Locate the cell with the specified text and output its [x, y] center coordinate. 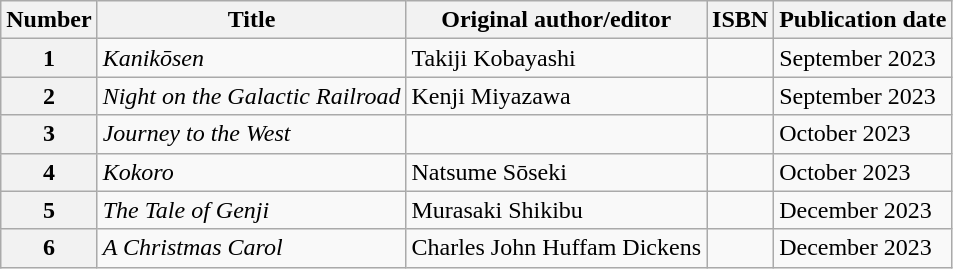
ISBN [740, 20]
Publication date [863, 20]
Number [49, 20]
Takiji Kobayashi [556, 58]
2 [49, 96]
Original author/editor [556, 20]
5 [49, 210]
Natsume Sōseki [556, 172]
1 [49, 58]
Kenji Miyazawa [556, 96]
4 [49, 172]
Journey to the West [252, 134]
Kokoro [252, 172]
Charles John Huffam Dickens [556, 248]
Title [252, 20]
Night on the Galactic Railroad [252, 96]
6 [49, 248]
Murasaki Shikibu [556, 210]
The Tale of Genji [252, 210]
A Christmas Carol [252, 248]
3 [49, 134]
Kanikōsen [252, 58]
